Scan for the cell matching the given text and deliver its [x, y] coordinate at center. 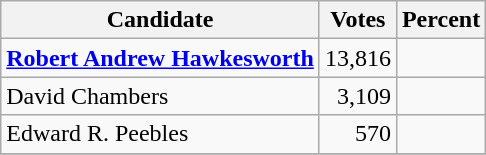
Percent [440, 20]
13,816 [358, 58]
Robert Andrew Hawkesworth [160, 58]
David Chambers [160, 96]
Votes [358, 20]
570 [358, 134]
3,109 [358, 96]
Edward R. Peebles [160, 134]
Candidate [160, 20]
